For the text-containing cell, return its midpoint in [X, Y] coordinate format. 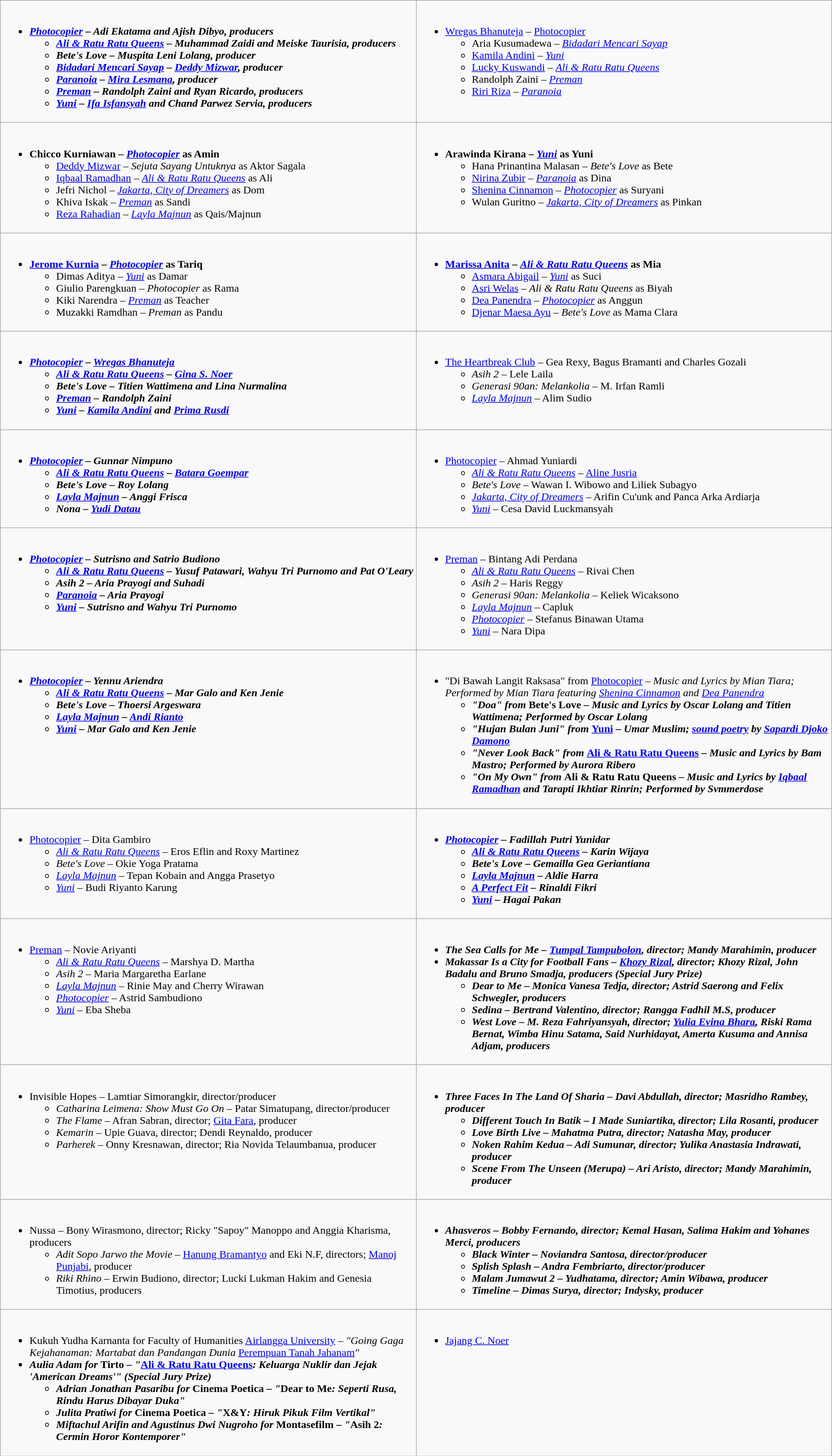
Photocopier – Gunnar NimpunoAli & Ratu Ratu Queens – Batara GoemparBete's Love – Roy LolangLayla Majnun – Anggi FriscaNona – Yudi Datau [208, 478]
Jajang C. Noer [624, 1383]
